Extract the [x, y] coordinate from the center of the cell holding the provided text.  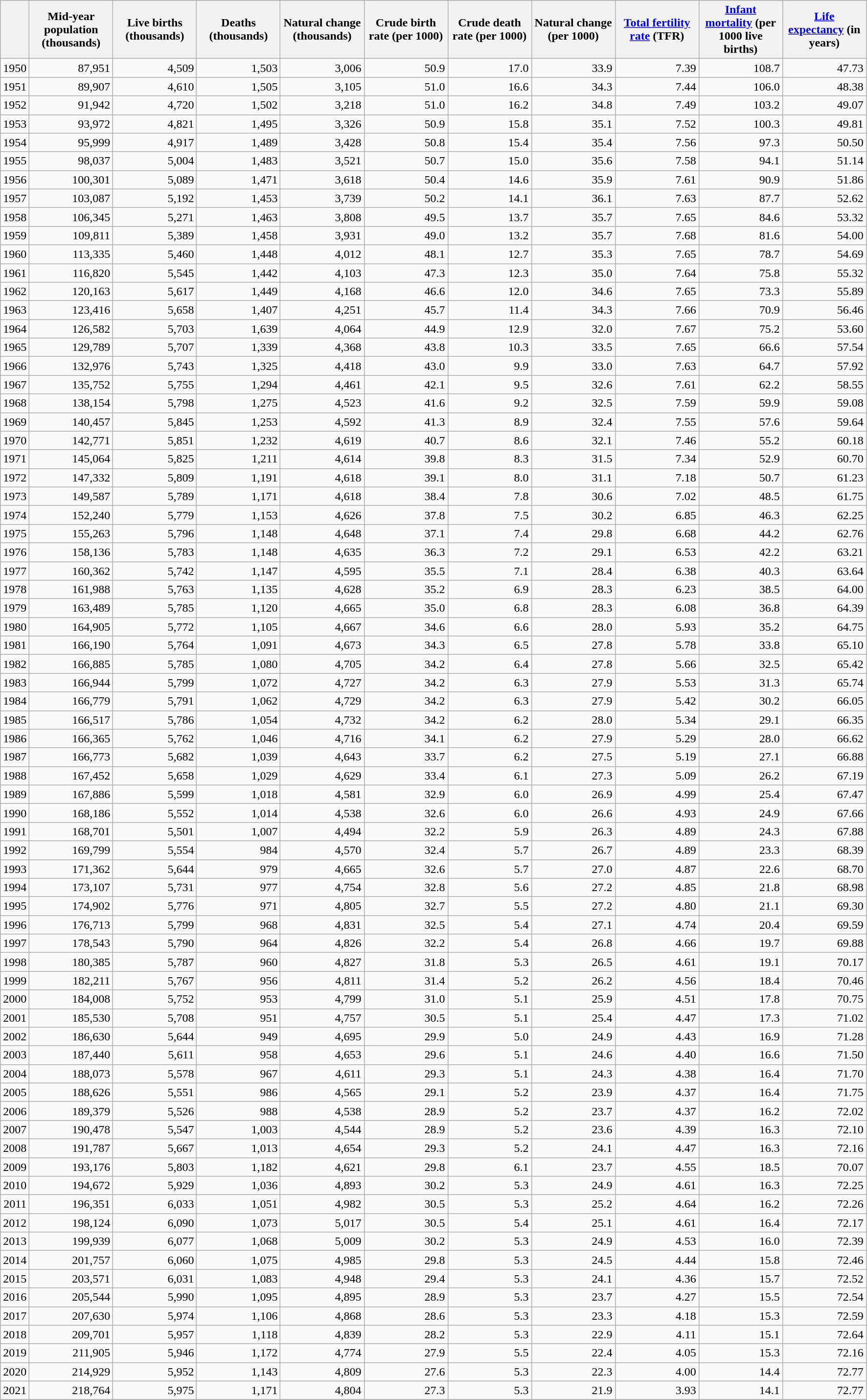
72.10 [824, 1129]
5,798 [155, 403]
168,701 [71, 831]
1998 [15, 962]
93,972 [71, 124]
1960 [15, 254]
4,614 [322, 459]
149,587 [71, 496]
4.56 [657, 981]
35.6 [573, 161]
4.55 [657, 1167]
1,143 [239, 1372]
4.36 [657, 1279]
64.7 [741, 366]
186,630 [71, 1036]
5,789 [155, 496]
1979 [15, 608]
17.3 [741, 1018]
72.02 [824, 1111]
18.4 [741, 981]
1,014 [239, 813]
15.1 [741, 1334]
4,581 [322, 794]
4.87 [657, 869]
3,105 [322, 87]
5.9 [489, 831]
7.8 [489, 496]
164,905 [71, 627]
26.6 [573, 813]
75.8 [741, 273]
64.39 [824, 608]
31.5 [573, 459]
4.64 [657, 1204]
67.66 [824, 813]
1958 [15, 217]
33.4 [406, 776]
1985 [15, 720]
5,776 [155, 906]
6.08 [657, 608]
191,787 [71, 1148]
4,619 [322, 440]
1977 [15, 571]
986 [239, 1092]
12.9 [489, 329]
3,618 [322, 180]
32.1 [573, 440]
23.6 [573, 1129]
4,839 [322, 1334]
5,772 [155, 627]
19.1 [741, 962]
4.51 [657, 999]
43.0 [406, 366]
100.3 [741, 124]
3,739 [322, 198]
949 [239, 1036]
116,820 [71, 273]
5,552 [155, 813]
1,120 [239, 608]
4,368 [322, 347]
5,796 [155, 533]
5,767 [155, 981]
218,764 [71, 1390]
5.66 [657, 664]
47.3 [406, 273]
3.93 [657, 1390]
1,105 [239, 627]
89,907 [71, 87]
3,521 [322, 161]
4,628 [322, 590]
5,743 [155, 366]
4,729 [322, 701]
69.30 [824, 906]
4,673 [322, 645]
1,091 [239, 645]
1959 [15, 235]
26.5 [573, 962]
147,332 [71, 478]
1997 [15, 943]
1,018 [239, 794]
1968 [15, 403]
25.9 [573, 999]
2000 [15, 999]
64.00 [824, 590]
41.3 [406, 422]
2007 [15, 1129]
36.1 [573, 198]
4,757 [322, 1018]
7.55 [657, 422]
Life expectancy (in years) [824, 29]
20.4 [741, 925]
2018 [15, 1334]
2002 [15, 1036]
145,064 [71, 459]
1,106 [239, 1316]
7.59 [657, 403]
32.0 [573, 329]
Live births (thousands) [155, 29]
4,251 [322, 310]
5,791 [155, 701]
36.8 [741, 608]
2019 [15, 1353]
3,931 [322, 235]
5,851 [155, 440]
2013 [15, 1241]
4.40 [657, 1055]
4,811 [322, 981]
1984 [15, 701]
65.10 [824, 645]
4,754 [322, 888]
4,610 [155, 87]
5,731 [155, 888]
196,351 [71, 1204]
50.2 [406, 198]
1995 [15, 906]
4.74 [657, 925]
69.59 [824, 925]
187,440 [71, 1055]
66.88 [824, 757]
126,582 [71, 329]
6,031 [155, 1279]
968 [239, 925]
1,036 [239, 1186]
2004 [15, 1074]
958 [239, 1055]
1969 [15, 422]
971 [239, 906]
4,643 [322, 757]
5,271 [155, 217]
1,172 [239, 1353]
38.5 [741, 590]
4,893 [322, 1186]
68.39 [824, 850]
49.81 [824, 124]
27.5 [573, 757]
4,895 [322, 1297]
113,335 [71, 254]
21.1 [741, 906]
6.38 [657, 571]
5.29 [657, 738]
6.68 [657, 533]
1,463 [239, 217]
Crude death rate (per 1000) [489, 29]
1967 [15, 385]
7.64 [657, 273]
38.4 [406, 496]
7.39 [657, 68]
70.46 [824, 981]
31.0 [406, 999]
67.88 [824, 831]
1961 [15, 273]
7.2 [489, 552]
37.8 [406, 515]
4,827 [322, 962]
4,523 [322, 403]
4,982 [322, 1204]
199,939 [71, 1241]
26.3 [573, 831]
53.32 [824, 217]
35.1 [573, 124]
5.78 [657, 645]
16.9 [741, 1036]
161,988 [71, 590]
5,779 [155, 515]
66.05 [824, 701]
1986 [15, 738]
33.0 [573, 366]
59.9 [741, 403]
2011 [15, 1204]
8.9 [489, 422]
4.18 [657, 1316]
4.39 [657, 1129]
1,191 [239, 478]
6.23 [657, 590]
5,667 [155, 1148]
55.89 [824, 292]
33.5 [573, 347]
4,064 [322, 329]
5,825 [155, 459]
103.2 [741, 105]
1,253 [239, 422]
1,083 [239, 1279]
4,917 [155, 142]
10.3 [489, 347]
5,547 [155, 1129]
1,232 [239, 440]
4,831 [322, 925]
5.09 [657, 776]
4,544 [322, 1129]
7.52 [657, 124]
1,503 [239, 68]
50.8 [406, 142]
4.53 [657, 1241]
97.3 [741, 142]
1991 [15, 831]
33.9 [573, 68]
21.8 [741, 888]
9.2 [489, 403]
71.75 [824, 1092]
4,418 [322, 366]
960 [239, 962]
1965 [15, 347]
1,013 [239, 1148]
67.47 [824, 794]
2016 [15, 1297]
5,578 [155, 1074]
17.0 [489, 68]
54.69 [824, 254]
1980 [15, 627]
166,190 [71, 645]
6,060 [155, 1260]
4,695 [322, 1036]
35.5 [406, 571]
2001 [15, 1018]
1,505 [239, 87]
7.44 [657, 87]
1,118 [239, 1334]
4,948 [322, 1279]
46.3 [741, 515]
57.92 [824, 366]
5,974 [155, 1316]
138,154 [71, 403]
4,595 [322, 571]
4.44 [657, 1260]
1964 [15, 329]
29.9 [406, 1036]
57.54 [824, 347]
28.4 [573, 571]
4.05 [657, 1353]
19.7 [741, 943]
1952 [15, 105]
5,803 [155, 1167]
188,073 [71, 1074]
4,626 [322, 515]
1,275 [239, 403]
56.46 [824, 310]
4.43 [657, 1036]
5,946 [155, 1353]
7.56 [657, 142]
50.4 [406, 180]
5,545 [155, 273]
190,478 [71, 1129]
178,543 [71, 943]
1972 [15, 478]
1963 [15, 310]
142,771 [71, 440]
1994 [15, 888]
132,976 [71, 366]
1,449 [239, 292]
65.42 [824, 664]
1,062 [239, 701]
75.2 [741, 329]
4.80 [657, 906]
57.6 [741, 422]
194,672 [71, 1186]
1,007 [239, 831]
5,192 [155, 198]
40.7 [406, 440]
90.9 [741, 180]
68.70 [824, 869]
4,621 [322, 1167]
5,990 [155, 1297]
22.3 [573, 1372]
5,929 [155, 1186]
4,565 [322, 1092]
52.62 [824, 198]
9.9 [489, 366]
7.68 [657, 235]
1954 [15, 142]
951 [239, 1018]
1,075 [239, 1260]
12.7 [489, 254]
5,089 [155, 180]
70.07 [824, 1167]
1,153 [239, 515]
44.9 [406, 329]
4,592 [322, 422]
11.4 [489, 310]
29.6 [406, 1055]
4.66 [657, 943]
1976 [15, 552]
15.5 [741, 1297]
24.6 [573, 1055]
967 [239, 1074]
15.0 [489, 161]
5,763 [155, 590]
1,039 [239, 757]
Natural change (thousands) [322, 29]
4.93 [657, 813]
1,095 [239, 1297]
95,999 [71, 142]
1993 [15, 869]
70.17 [824, 962]
5,703 [155, 329]
60.70 [824, 459]
1966 [15, 366]
2005 [15, 1092]
62.76 [824, 533]
5,707 [155, 347]
1992 [15, 850]
1970 [15, 440]
1,080 [239, 664]
8.0 [489, 478]
5.6 [489, 888]
49.07 [824, 105]
26.7 [573, 850]
36.3 [406, 552]
Crude birth rate (per 1000) [406, 29]
1,407 [239, 310]
3,428 [322, 142]
1955 [15, 161]
1983 [15, 683]
1,211 [239, 459]
214,929 [71, 1372]
211,905 [71, 1353]
28.2 [406, 1334]
6.9 [489, 590]
4,732 [322, 720]
2015 [15, 1279]
72.64 [824, 1334]
62.25 [824, 515]
158,136 [71, 552]
94.1 [741, 161]
4,653 [322, 1055]
27.6 [406, 1372]
48.1 [406, 254]
5.0 [489, 1036]
53.60 [824, 329]
21.9 [573, 1390]
7.58 [657, 161]
1996 [15, 925]
4,716 [322, 738]
63.21 [824, 552]
1,029 [239, 776]
1951 [15, 87]
70.9 [741, 310]
1974 [15, 515]
26.9 [573, 794]
2009 [15, 1167]
174,902 [71, 906]
6.85 [657, 515]
55.32 [824, 273]
5,501 [155, 831]
1,495 [239, 124]
184,008 [71, 999]
25.1 [573, 1223]
28.6 [406, 1316]
98,037 [71, 161]
1,135 [239, 590]
167,452 [71, 776]
168,186 [71, 813]
14.4 [741, 1372]
72.46 [824, 1260]
Infant mortality (per 1000 live births) [741, 29]
198,124 [71, 1223]
6.4 [489, 664]
1,442 [239, 273]
81.6 [741, 235]
4,012 [322, 254]
4,509 [155, 68]
1,502 [239, 105]
4.85 [657, 888]
61.75 [824, 496]
27.0 [573, 869]
166,944 [71, 683]
71.28 [824, 1036]
2017 [15, 1316]
Natural change (per 1000) [573, 29]
48.5 [741, 496]
46.6 [406, 292]
7.46 [657, 440]
5.53 [657, 683]
7.4 [489, 533]
1990 [15, 813]
4.00 [657, 1372]
207,630 [71, 1316]
166,773 [71, 757]
59.08 [824, 403]
29.4 [406, 1279]
1987 [15, 757]
47.73 [824, 68]
135,752 [71, 385]
1971 [15, 459]
7.49 [657, 105]
3,006 [322, 68]
72.26 [824, 1204]
34.8 [573, 105]
1,051 [239, 1204]
4,720 [155, 105]
1962 [15, 292]
58.55 [824, 385]
7.1 [489, 571]
17.8 [741, 999]
4,774 [322, 1353]
4,868 [322, 1316]
4.99 [657, 794]
2021 [15, 1390]
5,845 [155, 422]
1950 [15, 68]
4,805 [322, 906]
59.64 [824, 422]
4.38 [657, 1074]
1,072 [239, 683]
18.5 [741, 1167]
41.6 [406, 403]
5,786 [155, 720]
7.34 [657, 459]
2014 [15, 1260]
1,046 [239, 738]
209,701 [71, 1334]
3,326 [322, 124]
22.4 [573, 1353]
54.00 [824, 235]
6.53 [657, 552]
4.11 [657, 1334]
78.7 [741, 254]
Total fertility rate (TFR) [657, 29]
52.9 [741, 459]
68.98 [824, 888]
2020 [15, 1372]
185,530 [71, 1018]
61.23 [824, 478]
Mid-year population (thousands) [71, 29]
4,103 [322, 273]
48.38 [824, 87]
62.2 [741, 385]
13.2 [489, 235]
4,611 [322, 1074]
30.6 [573, 496]
1973 [15, 496]
32.8 [406, 888]
8.6 [489, 440]
40.3 [741, 571]
5,617 [155, 292]
166,365 [71, 738]
4.27 [657, 1297]
69.88 [824, 943]
1,003 [239, 1129]
71.02 [824, 1018]
109,811 [71, 235]
5,551 [155, 1092]
72.17 [824, 1223]
188,626 [71, 1092]
4,727 [322, 683]
129,789 [71, 347]
5.42 [657, 701]
67.19 [824, 776]
2012 [15, 1223]
4,821 [155, 124]
31.8 [406, 962]
5,809 [155, 478]
73.3 [741, 292]
5,957 [155, 1334]
66.62 [824, 738]
70.75 [824, 999]
72.25 [824, 1186]
1,182 [239, 1167]
5,526 [155, 1111]
12.0 [489, 292]
106.0 [741, 87]
1978 [15, 590]
123,416 [71, 310]
1957 [15, 198]
4,635 [322, 552]
55.2 [741, 440]
14.6 [489, 180]
1,489 [239, 142]
953 [239, 999]
203,571 [71, 1279]
2003 [15, 1055]
5,460 [155, 254]
1956 [15, 180]
4,494 [322, 831]
5,554 [155, 850]
49.5 [406, 217]
193,176 [71, 1167]
5,742 [155, 571]
32.7 [406, 906]
1,453 [239, 198]
5,708 [155, 1018]
5,752 [155, 999]
49.0 [406, 235]
1975 [15, 533]
5,764 [155, 645]
12.3 [489, 273]
120,163 [71, 292]
51.86 [824, 180]
173,107 [71, 888]
2008 [15, 1148]
1,483 [239, 161]
1,325 [239, 366]
42.1 [406, 385]
5,755 [155, 385]
39.8 [406, 459]
1,471 [239, 180]
4,648 [322, 533]
169,799 [71, 850]
1989 [15, 794]
15.4 [489, 142]
1953 [15, 124]
9.5 [489, 385]
2006 [15, 1111]
44.2 [741, 533]
5,952 [155, 1372]
4,570 [322, 850]
1999 [15, 981]
5.34 [657, 720]
42.2 [741, 552]
22.9 [573, 1334]
7.02 [657, 496]
72.39 [824, 1241]
7.5 [489, 515]
72.59 [824, 1316]
4,826 [322, 943]
72.52 [824, 1279]
87,951 [71, 68]
152,240 [71, 515]
4,629 [322, 776]
1,639 [239, 329]
4,799 [322, 999]
16.0 [741, 1241]
189,379 [71, 1111]
1,458 [239, 235]
35.3 [573, 254]
988 [239, 1111]
5,389 [155, 235]
63.64 [824, 571]
180,385 [71, 962]
31.4 [406, 981]
66.6 [741, 347]
71.70 [824, 1074]
6,077 [155, 1241]
5.19 [657, 757]
3,218 [322, 105]
87.7 [741, 198]
4,705 [322, 664]
1,068 [239, 1241]
163,489 [71, 608]
4,804 [322, 1390]
8.3 [489, 459]
4,809 [322, 1372]
4,667 [322, 627]
166,779 [71, 701]
51.14 [824, 161]
160,362 [71, 571]
5,790 [155, 943]
5,004 [155, 161]
22.6 [741, 869]
140,457 [71, 422]
1,073 [239, 1223]
4,985 [322, 1260]
Deaths (thousands) [239, 29]
1,054 [239, 720]
5.93 [657, 627]
5,682 [155, 757]
34.1 [406, 738]
60.18 [824, 440]
6.5 [489, 645]
5,009 [322, 1241]
1,294 [239, 385]
31.1 [573, 478]
24.5 [573, 1260]
176,713 [71, 925]
4,168 [322, 292]
108.7 [741, 68]
103,087 [71, 198]
25.2 [573, 1204]
45.7 [406, 310]
166,517 [71, 720]
6,033 [155, 1204]
167,886 [71, 794]
984 [239, 850]
39.1 [406, 478]
1,448 [239, 254]
5,783 [155, 552]
66.35 [824, 720]
35.4 [573, 142]
43.8 [406, 347]
35.9 [573, 180]
4,654 [322, 1148]
31.3 [741, 683]
15.7 [741, 1279]
91,942 [71, 105]
3,808 [322, 217]
7.67 [657, 329]
6.6 [489, 627]
64.75 [824, 627]
205,544 [71, 1297]
979 [239, 869]
171,362 [71, 869]
956 [239, 981]
6.8 [489, 608]
84.6 [741, 217]
23.9 [573, 1092]
5,599 [155, 794]
26.8 [573, 943]
5,017 [322, 1223]
106,345 [71, 217]
182,211 [71, 981]
33.8 [741, 645]
1982 [15, 664]
166,885 [71, 664]
977 [239, 888]
201,757 [71, 1260]
100,301 [71, 180]
5,787 [155, 962]
32.9 [406, 794]
6,090 [155, 1223]
13.7 [489, 217]
7.18 [657, 478]
5,762 [155, 738]
1,339 [239, 347]
5,611 [155, 1055]
5,975 [155, 1390]
1981 [15, 645]
50.50 [824, 142]
7.66 [657, 310]
964 [239, 943]
65.74 [824, 683]
2010 [15, 1186]
1,147 [239, 571]
33.7 [406, 757]
37.1 [406, 533]
155,263 [71, 533]
71.50 [824, 1055]
1988 [15, 776]
72.54 [824, 1297]
4,461 [322, 385]
